Output the (x, y) coordinate of the center of the cell containing the given text.  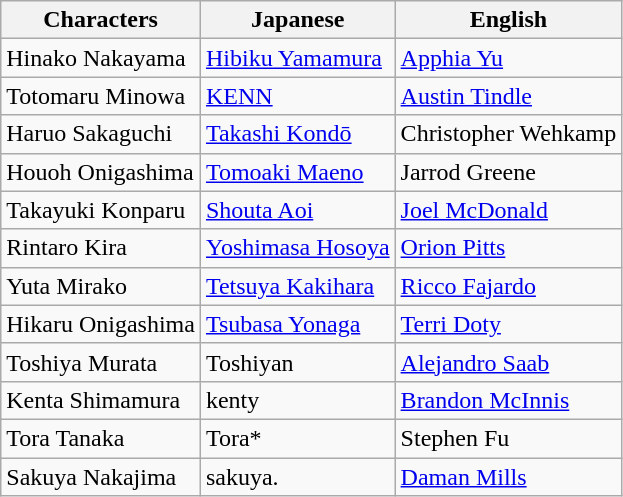
Alejandro Saab (508, 362)
Shouta Aoi (298, 210)
Joel McDonald (508, 210)
Hinako Nakayama (101, 58)
sakuya. (298, 477)
Haruo Sakaguchi (101, 134)
Houoh Onigashima (101, 172)
Toshiya Murata (101, 362)
Characters (101, 20)
Tsubasa Yonaga (298, 324)
KENN (298, 96)
Toshiyan (298, 362)
Daman Mills (508, 477)
Apphia Yu (508, 58)
Terri Doty (508, 324)
Tora Tanaka (101, 438)
Hikaru Onigashima (101, 324)
Hibiku Yamamura (298, 58)
Takayuki Konparu (101, 210)
Tetsuya Kakihara (298, 286)
Sakuya Nakajima (101, 477)
Orion Pitts (508, 248)
Takashi Kondō (298, 134)
Jarrod Greene (508, 172)
English (508, 20)
Japanese (298, 20)
Tora* (298, 438)
Yoshimasa Hosoya (298, 248)
kenty (298, 400)
Brandon McInnis (508, 400)
Austin Tindle (508, 96)
Kenta Shimamura (101, 400)
Tomoaki Maeno (298, 172)
Rintaro Kira (101, 248)
Christopher Wehkamp (508, 134)
Totomaru Minowa (101, 96)
Stephen Fu (508, 438)
Ricco Fajardo (508, 286)
Yuta Mirako (101, 286)
